From the cell containing the given text, extract its center point as [x, y] coordinate. 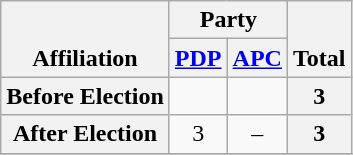
PDP [198, 58]
After Election [86, 134]
Before Election [86, 96]
Total [319, 39]
Affiliation [86, 39]
– [257, 134]
APC [257, 58]
Party [228, 20]
